For the text-containing cell, return its midpoint in (x, y) coordinate format. 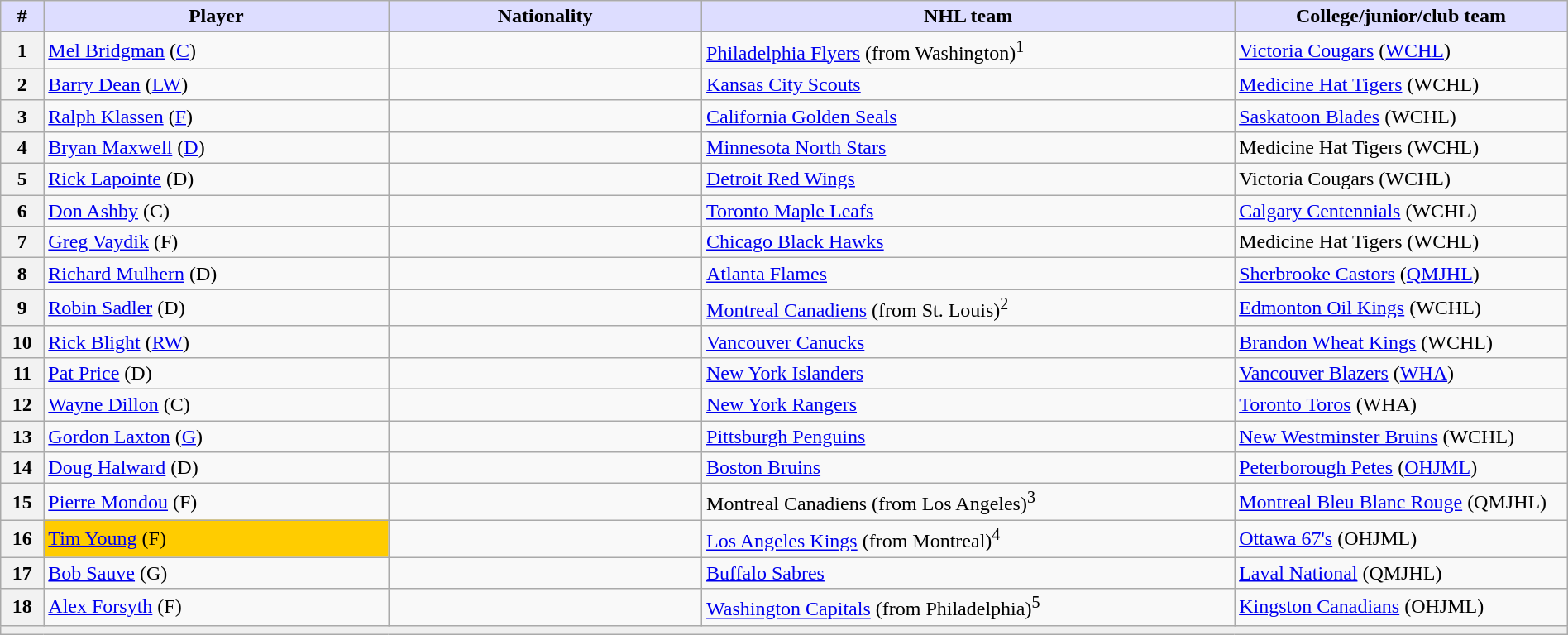
Minnesota North Stars (968, 147)
15 (22, 503)
Detroit Red Wings (968, 179)
NHL team (968, 17)
Pierre Mondou (F) (217, 503)
Pittsburgh Penguins (968, 437)
9 (22, 308)
Robin Sadler (D) (217, 308)
Vancouver Canucks (968, 341)
17 (22, 573)
Saskatoon Blades (WCHL) (1401, 116)
Player (217, 17)
Bob Sauve (G) (217, 573)
7 (22, 242)
14 (22, 468)
Richard Mulhern (D) (217, 274)
3 (22, 116)
1 (22, 51)
6 (22, 211)
Rick Blight (RW) (217, 341)
Bryan Maxwell (D) (217, 147)
Wayne Dillon (C) (217, 404)
Barry Dean (LW) (217, 84)
Kansas City Scouts (968, 84)
Greg Vaydik (F) (217, 242)
16 (22, 539)
Ottawa 67's (OHJML) (1401, 539)
Chicago Black Hawks (968, 242)
New York Islanders (968, 373)
Washington Capitals (from Philadelphia)5 (968, 607)
New York Rangers (968, 404)
Los Angeles Kings (from Montreal)4 (968, 539)
Sherbrooke Castors (QMJHL) (1401, 274)
Calgary Centennials (WCHL) (1401, 211)
Kingston Canadians (OHJML) (1401, 607)
Rick Lapointe (D) (217, 179)
Gordon Laxton (G) (217, 437)
New Westminster Bruins (WCHL) (1401, 437)
Pat Price (D) (217, 373)
Toronto Maple Leafs (968, 211)
11 (22, 373)
Mel Bridgman (C) (217, 51)
Tim Young (F) (217, 539)
Toronto Toros (WHA) (1401, 404)
5 (22, 179)
# (22, 17)
Nationality (546, 17)
12 (22, 404)
Atlanta Flames (968, 274)
2 (22, 84)
Edmonton Oil Kings (WCHL) (1401, 308)
Alex Forsyth (F) (217, 607)
Ralph Klassen (F) (217, 116)
Montreal Bleu Blanc Rouge (QMJHL) (1401, 503)
Brandon Wheat Kings (WCHL) (1401, 341)
8 (22, 274)
18 (22, 607)
Buffalo Sabres (968, 573)
College/junior/club team (1401, 17)
Don Ashby (C) (217, 211)
Laval National (QMJHL) (1401, 573)
Montreal Canadiens (from St. Louis)2 (968, 308)
Doug Halward (D) (217, 468)
Vancouver Blazers (WHA) (1401, 373)
13 (22, 437)
Boston Bruins (968, 468)
California Golden Seals (968, 116)
Peterborough Petes (OHJML) (1401, 468)
4 (22, 147)
Montreal Canadiens (from Los Angeles)3 (968, 503)
10 (22, 341)
Philadelphia Flyers (from Washington)1 (968, 51)
